Find where the given text appears and provide that cell's center as (X, Y) coordinate. 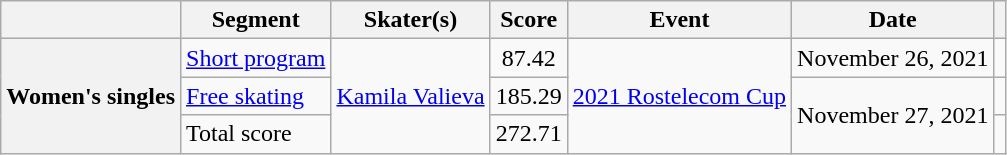
2021 Rostelecom Cup (679, 96)
Total score (256, 134)
Event (679, 20)
Women's singles (91, 96)
November 27, 2021 (893, 115)
272.71 (528, 134)
185.29 (528, 96)
November 26, 2021 (893, 58)
Date (893, 20)
Segment (256, 20)
Skater(s) (410, 20)
Score (528, 20)
Kamila Valieva (410, 96)
Short program (256, 58)
Free skating (256, 96)
87.42 (528, 58)
